Return the [x, y] coordinate for the center point of the cell that contains the specified text.  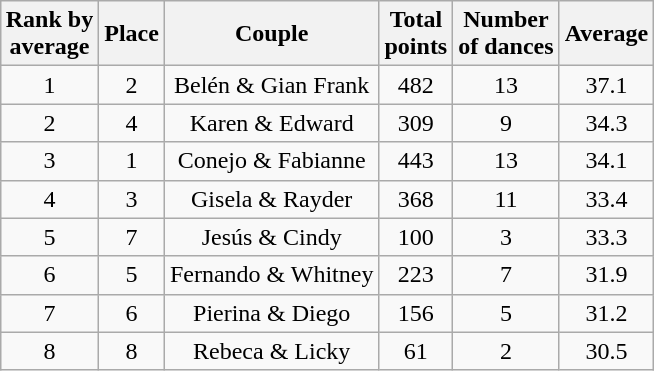
443 [416, 161]
Gisela & Rayder [272, 199]
31.2 [606, 313]
37.1 [606, 85]
Numberof dances [506, 34]
Jesús & Cindy [272, 237]
156 [416, 313]
33.3 [606, 237]
61 [416, 351]
31.9 [606, 275]
Rebeca & Licky [272, 351]
Rank byaverage [49, 34]
Average [606, 34]
9 [506, 123]
Place [132, 34]
368 [416, 199]
Conejo & Fabianne [272, 161]
30.5 [606, 351]
Pierina & Diego [272, 313]
223 [416, 275]
Fernando & Whitney [272, 275]
Belén & Gian Frank [272, 85]
11 [506, 199]
Couple [272, 34]
100 [416, 237]
482 [416, 85]
309 [416, 123]
34.3 [606, 123]
34.1 [606, 161]
Karen & Edward [272, 123]
Totalpoints [416, 34]
33.4 [606, 199]
